Capture the cell that displays the provided text and extract its (x, y) central coordinate. 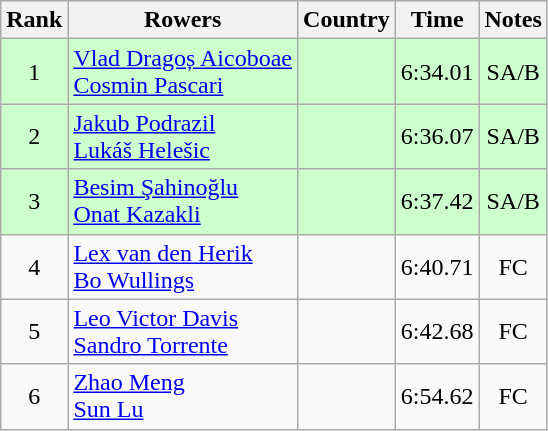
4 (34, 266)
2 (34, 136)
6:34.01 (437, 72)
Jakub PodrazilLukáš Helešic (183, 136)
Besim ŞahinoğluOnat Kazakli (183, 202)
Zhao MengSun Lu (183, 396)
1 (34, 72)
Leo Victor DavisSandro Torrente (183, 332)
6:37.42 (437, 202)
6:40.71 (437, 266)
5 (34, 332)
3 (34, 202)
6:36.07 (437, 136)
Notes (513, 20)
Vlad Dragoș AicoboaeCosmin Pascari (183, 72)
Time (437, 20)
6:42.68 (437, 332)
Rank (34, 20)
Rowers (183, 20)
Lex van den HerikBo Wullings (183, 266)
6 (34, 396)
Country (347, 20)
6:54.62 (437, 396)
